Output the (x, y) coordinate of the center of the cell containing the given text.  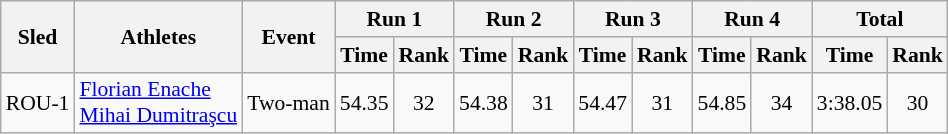
3:38.05 (850, 102)
Florian EnacheMihai Dumitraşcu (158, 102)
34 (782, 102)
ROU-1 (38, 102)
Run 1 (394, 19)
54.35 (364, 102)
Run 2 (514, 19)
54.47 (602, 102)
54.85 (722, 102)
30 (918, 102)
Two-man (288, 102)
Sled (38, 36)
Athletes (158, 36)
Event (288, 36)
Total (880, 19)
Run 4 (752, 19)
32 (424, 102)
Run 3 (632, 19)
54.38 (484, 102)
